Determine the [x, y] coordinate at the center of the cell enclosing the given text.  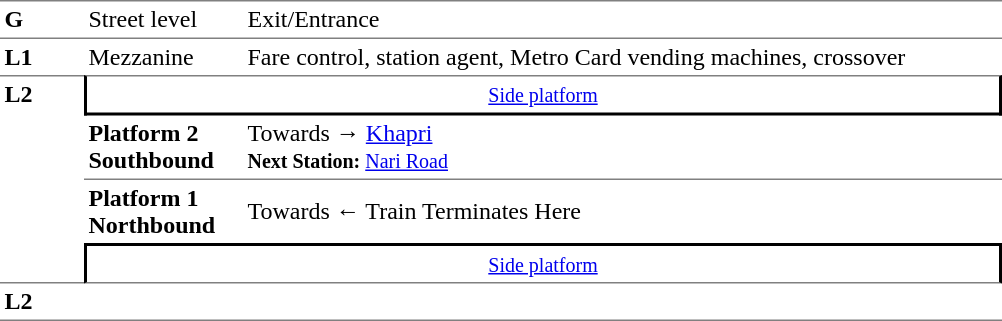
Fare control, station agent, Metro Card vending machines, crossover [622, 57]
L2 [42, 179]
Exit/Entrance [622, 20]
L1 [42, 57]
Street level [164, 20]
Mezzanine [164, 57]
Towards ← Train Terminates Here [622, 212]
Platform 1Northbound [164, 212]
Towards → KhapriNext Station: Nari Road [622, 148]
Platform 2Southbound [164, 148]
G [42, 20]
